Detect which cell encompasses the target text, then output its [x, y] center coordinate. 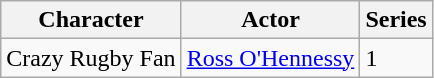
Actor [270, 20]
1 [396, 58]
Character [91, 20]
Series [396, 20]
Crazy Rugby Fan [91, 58]
Ross O'Hennessy [270, 58]
